Scan for the cell matching the given text and deliver its (x, y) coordinate at center. 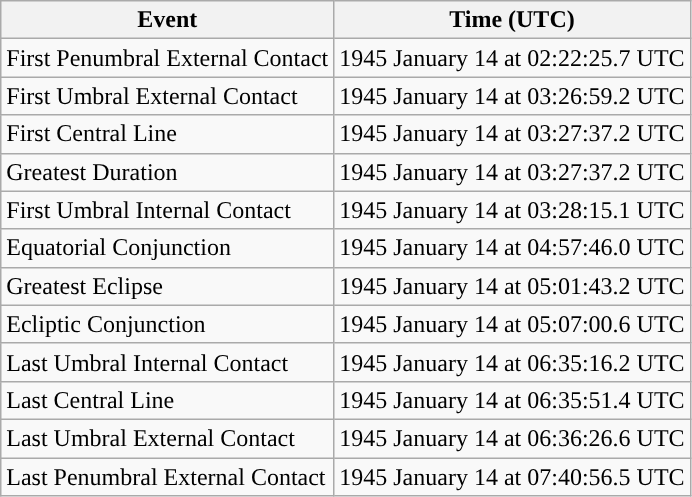
First Umbral External Contact (168, 96)
1945 January 14 at 06:35:51.4 UTC (512, 400)
Ecliptic Conjunction (168, 324)
Equatorial Conjunction (168, 248)
1945 January 14 at 05:07:00.6 UTC (512, 324)
First Penumbral External Contact (168, 58)
First Central Line (168, 134)
1945 January 14 at 06:36:26.6 UTC (512, 438)
Last Umbral External Contact (168, 438)
Greatest Eclipse (168, 286)
Greatest Duration (168, 172)
Last Umbral Internal Contact (168, 362)
1945 January 14 at 03:28:15.1 UTC (512, 210)
Time (UTC) (512, 20)
Event (168, 20)
Last Penumbral External Contact (168, 477)
First Umbral Internal Contact (168, 210)
1945 January 14 at 07:40:56.5 UTC (512, 477)
1945 January 14 at 06:35:16.2 UTC (512, 362)
1945 January 14 at 02:22:25.7 UTC (512, 58)
Last Central Line (168, 400)
1945 January 14 at 03:26:59.2 UTC (512, 96)
1945 January 14 at 05:01:43.2 UTC (512, 286)
1945 January 14 at 04:57:46.0 UTC (512, 248)
